Provide the [x, y] coordinate of the cell's center where the given text is located.  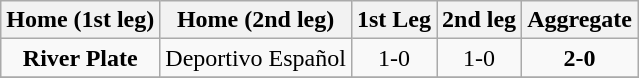
2-0 [580, 58]
River Plate [80, 58]
Aggregate [580, 20]
1st Leg [394, 20]
2nd leg [480, 20]
Home (1st leg) [80, 20]
Home (2nd leg) [256, 20]
Deportivo Español [256, 58]
